Search for the cell housing the specified text and yield its (x, y) center coordinate. 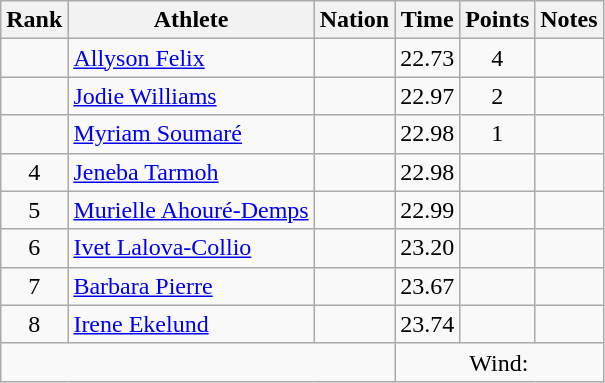
1 (498, 134)
Myriam Soumaré (191, 134)
7 (34, 286)
Athlete (191, 20)
22.99 (428, 210)
2 (498, 96)
Ivet Lalova-Collio (191, 248)
22.73 (428, 58)
Time (428, 20)
Barbara Pierre (191, 286)
Jodie Williams (191, 96)
6 (34, 248)
Notes (569, 20)
23.20 (428, 248)
8 (34, 324)
23.74 (428, 324)
Nation (354, 20)
Rank (34, 20)
Murielle Ahouré-Demps (191, 210)
5 (34, 210)
22.97 (428, 96)
23.67 (428, 286)
Allyson Felix (191, 58)
Points (498, 20)
Irene Ekelund (191, 324)
Wind: (500, 362)
Jeneba Tarmoh (191, 172)
